Find where the given text appears and provide that cell's center as (X, Y) coordinate. 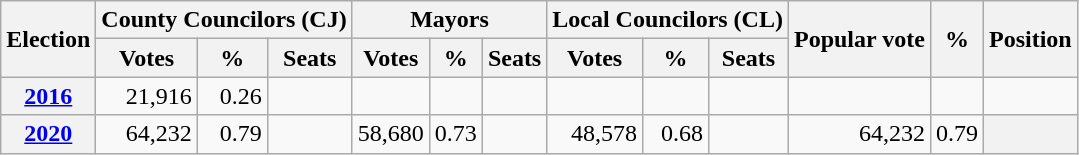
Mayors (450, 20)
48,578 (595, 134)
0.68 (675, 134)
21,916 (147, 96)
2016 (48, 96)
0.73 (456, 134)
2020 (48, 134)
Election (48, 39)
58,680 (390, 134)
Popular vote (859, 39)
0.26 (232, 96)
Local Councilors (CL) (668, 20)
Position (1031, 39)
County Councilors (CJ) (224, 20)
